Extract the (X, Y) coordinate from the center of the cell holding the provided text.  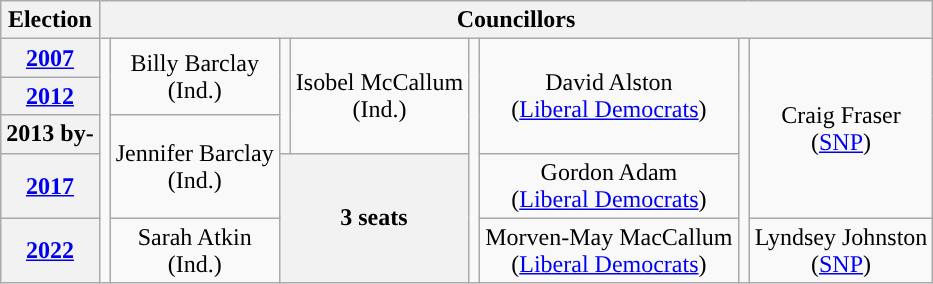
David Alston(Liberal Democrats) (609, 96)
2012 (50, 96)
Gordon Adam(Liberal Democrats) (609, 186)
Morven-May MacCallum(Liberal Democrats) (609, 250)
2022 (50, 250)
2013 by- (50, 134)
2017 (50, 186)
Sarah Atkin(Ind.) (194, 250)
Isobel McCallum(Ind.) (379, 96)
2007 (50, 58)
Billy Barclay(Ind.) (194, 77)
Jennifer Barclay(Ind.) (194, 166)
3 seats (374, 218)
Lyndsey Johnston(SNP) (841, 250)
Election (50, 20)
Craig Fraser(SNP) (841, 128)
Councillors (516, 20)
